Scan for the cell matching the given text and deliver its (x, y) coordinate at center. 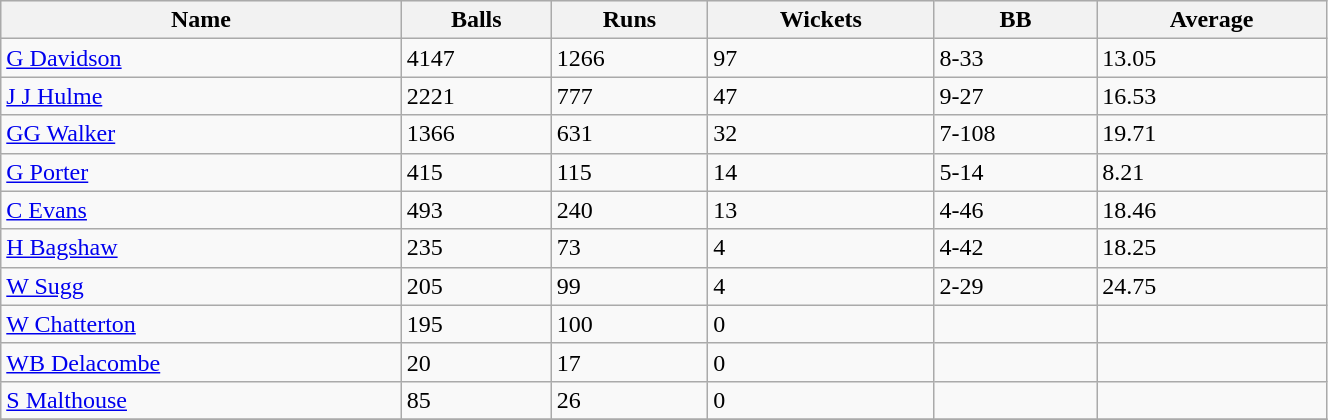
Balls (476, 20)
1266 (629, 58)
26 (629, 400)
Average (1212, 20)
18.25 (1212, 248)
20 (476, 362)
24.75 (1212, 286)
32 (821, 134)
205 (476, 286)
99 (629, 286)
W Sugg (202, 286)
777 (629, 96)
7-108 (1016, 134)
415 (476, 172)
115 (629, 172)
Runs (629, 20)
13 (821, 210)
493 (476, 210)
47 (821, 96)
8-33 (1016, 58)
13.05 (1212, 58)
4-42 (1016, 248)
WB Delacombe (202, 362)
14 (821, 172)
9-27 (1016, 96)
S Malthouse (202, 400)
2-29 (1016, 286)
5-14 (1016, 172)
195 (476, 324)
4147 (476, 58)
85 (476, 400)
Wickets (821, 20)
H Bagshaw (202, 248)
4-46 (1016, 210)
8.21 (1212, 172)
240 (629, 210)
16.53 (1212, 96)
631 (629, 134)
235 (476, 248)
97 (821, 58)
Name (202, 20)
C Evans (202, 210)
GG Walker (202, 134)
J J Hulme (202, 96)
18.46 (1212, 210)
17 (629, 362)
2221 (476, 96)
100 (629, 324)
1366 (476, 134)
73 (629, 248)
W Chatterton (202, 324)
19.71 (1212, 134)
G Davidson (202, 58)
BB (1016, 20)
G Porter (202, 172)
